Scan for the cell matching the given text and deliver its [x, y] coordinate at center. 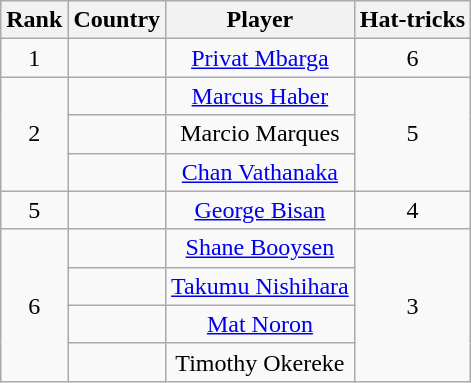
4 [412, 210]
Country [117, 20]
Marcus Haber [260, 96]
Hat-tricks [412, 20]
Chan Vathanaka [260, 172]
Marcio Marques [260, 134]
1 [34, 58]
Privat Mbarga [260, 58]
2 [34, 134]
Timothy Okereke [260, 362]
Rank [34, 20]
Shane Booysen [260, 248]
3 [412, 305]
Player [260, 20]
George Bisan [260, 210]
Takumu Nishihara [260, 286]
Mat Noron [260, 324]
